Find where the given text appears and provide that cell's center as (x, y) coordinate. 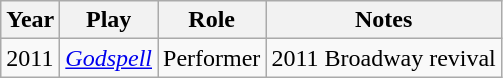
2011 Broadway revival (384, 58)
Role (212, 20)
Performer (212, 58)
Godspell (109, 58)
Notes (384, 20)
Play (109, 20)
2011 (30, 58)
Year (30, 20)
